Identify which cell holds the provided text, then report its (x, y) central coordinate. 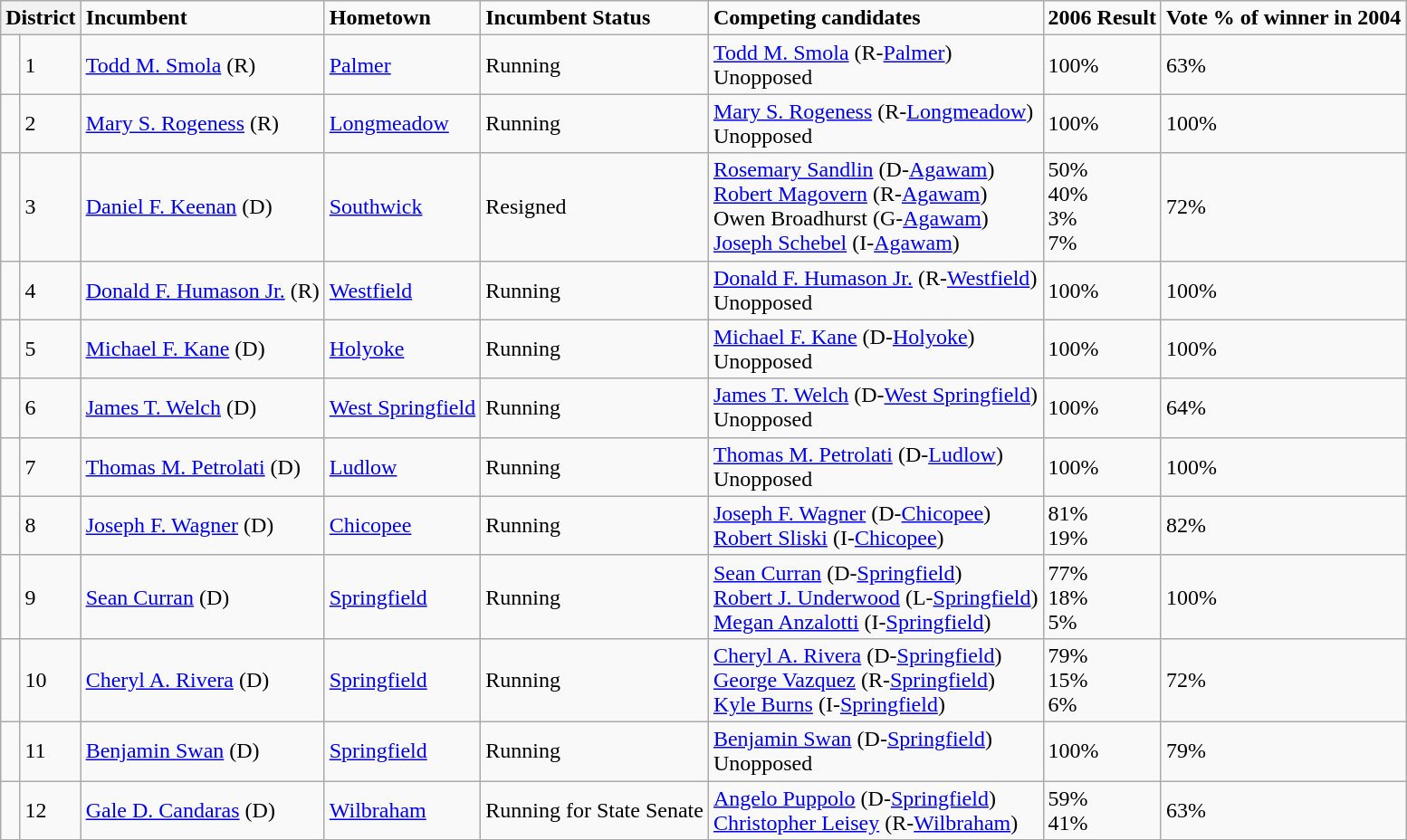
82% (1283, 525)
Palmer (402, 65)
Cheryl A. Rivera (D) (203, 680)
Thomas M. Petrolati (D-Ludlow) Unopposed (876, 467)
Westfield (402, 290)
Incumbent (203, 18)
79% (1283, 751)
6 (51, 407)
Joseph F. Wagner (D-Chicopee) Robert Sliski (I-Chicopee) (876, 525)
Incumbent Status (595, 18)
Mary S. Rogeness (R) (203, 123)
11 (51, 751)
James T. Welch (D) (203, 407)
Vote % of winner in 2004 (1283, 18)
Holyoke (402, 349)
Longmeadow (402, 123)
10 (51, 680)
Michael F. Kane (D-Holyoke) Unopposed (876, 349)
Todd M. Smola (R-Palmer) Unopposed (876, 65)
64% (1283, 407)
Rosemary Sandlin (D-Agawam) Robert Magovern (R-Agawam) Owen Broadhurst (G-Agawam) Joseph Schebel (I-Agawam) (876, 206)
Resigned (595, 206)
3 (51, 206)
79% 15% 6% (1102, 680)
Competing candidates (876, 18)
Gale D. Candaras (D) (203, 809)
2 (51, 123)
Sean Curran (D-Springfield) Robert J. Underwood (L-Springfield) Megan Anzalotti (I-Springfield) (876, 597)
District (41, 18)
81% 19% (1102, 525)
James T. Welch (D-West Springfield) Unopposed (876, 407)
Donald F. Humason Jr. (R) (203, 290)
50% 40% 3% 7% (1102, 206)
8 (51, 525)
4 (51, 290)
Chicopee (402, 525)
9 (51, 597)
Angelo Puppolo (D-Springfield) Christopher Leisey (R-Wilbraham) (876, 809)
Daniel F. Keenan (D) (203, 206)
7 (51, 467)
Cheryl A. Rivera (D-Springfield) George Vazquez (R-Springfield) Kyle Burns (I-Springfield) (876, 680)
Southwick (402, 206)
2006 Result (1102, 18)
Michael F. Kane (D) (203, 349)
Benjamin Swan (D-Springfield) Unopposed (876, 751)
77% 18% 5% (1102, 597)
1 (51, 65)
Hometown (402, 18)
Joseph F. Wagner (D) (203, 525)
5 (51, 349)
Thomas M. Petrolati (D) (203, 467)
Mary S. Rogeness (R-Longmeadow) Unopposed (876, 123)
12 (51, 809)
Running for State Senate (595, 809)
Todd M. Smola (R) (203, 65)
59% 41% (1102, 809)
Donald F. Humason Jr. (R-Westfield) Unopposed (876, 290)
Sean Curran (D) (203, 597)
Wilbraham (402, 809)
Ludlow (402, 467)
Benjamin Swan (D) (203, 751)
West Springfield (402, 407)
